Provide the (X, Y) coordinate of the cell's center where the given text is located.  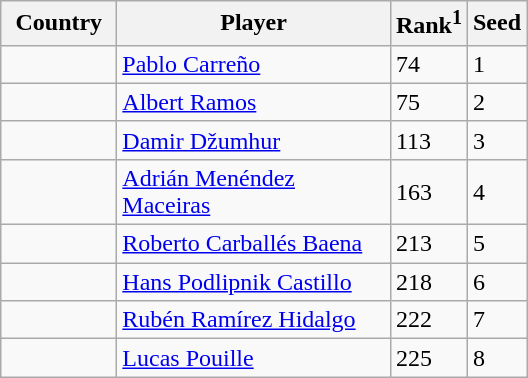
Damir Džumhur (254, 140)
Pablo Carreño (254, 64)
Country (59, 24)
222 (428, 320)
213 (428, 244)
8 (496, 358)
3 (496, 140)
5 (496, 244)
2 (496, 102)
Hans Podlipnik Castillo (254, 282)
Rubén Ramírez Hidalgo (254, 320)
218 (428, 282)
7 (496, 320)
225 (428, 358)
1 (496, 64)
Seed (496, 24)
75 (428, 102)
Adrián Menéndez Maceiras (254, 192)
74 (428, 64)
Roberto Carballés Baena (254, 244)
Albert Ramos (254, 102)
6 (496, 282)
163 (428, 192)
113 (428, 140)
Rank1 (428, 24)
Player (254, 24)
4 (496, 192)
Lucas Pouille (254, 358)
